Provide the (X, Y) coordinate of the cell's center where the given text is located.  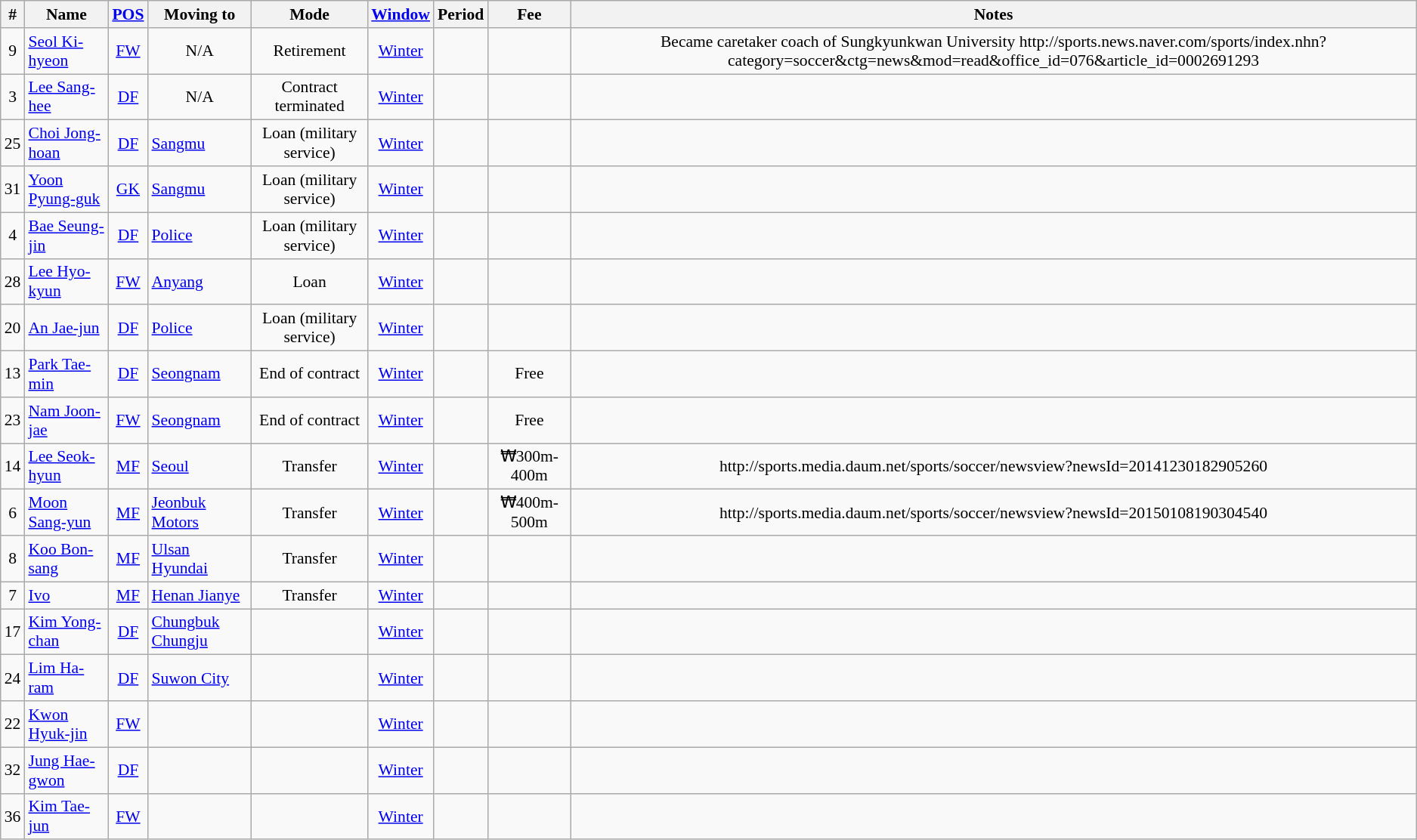
POS (128, 14)
25 (13, 144)
Jeonbuk Motors (200, 512)
8 (13, 559)
Chungbuk Chungju (200, 632)
Lee Hyo-kyun (67, 281)
Window (401, 14)
13 (13, 375)
Moving to (200, 14)
Loan (310, 281)
Seol Ki-hyeon (67, 51)
7 (13, 595)
31 (13, 189)
An Jae-jun (67, 328)
Mode (310, 14)
23 (13, 420)
32 (13, 771)
Suwon City (200, 678)
Moon Sang-yun (67, 512)
Ulsan Hyundai (200, 559)
Nam Joon-jae (67, 420)
Kim Tae-jun (67, 816)
Notes (993, 14)
Period (461, 14)
4 (13, 236)
Contract terminated (310, 97)
# (13, 14)
14 (13, 467)
20 (13, 328)
₩300m-400m (529, 467)
Name (67, 14)
22 (13, 724)
Kwon Hyuk-jin (67, 724)
Choi Jong-hoan (67, 144)
Retirement (310, 51)
http://sports.media.daum.net/sports/soccer/newsview?newsId=20150108190304540 (993, 512)
3 (13, 97)
Lee Sang-hee (67, 97)
24 (13, 678)
Park Tae-min (67, 375)
28 (13, 281)
GK (128, 189)
9 (13, 51)
Ivo (67, 595)
Lim Ha-ram (67, 678)
Anyang (200, 281)
Jung Hae-gwon (67, 771)
6 (13, 512)
Kim Yong-chan (67, 632)
₩400m-500m (529, 512)
36 (13, 816)
Seoul (200, 467)
Koo Bon-sang (67, 559)
Fee (529, 14)
Bae Seung-jin (67, 236)
http://sports.media.daum.net/sports/soccer/newsview?newsId=20141230182905260 (993, 467)
Henan Jianye (200, 595)
Lee Seok-hyun (67, 467)
Yoon Pyung-guk (67, 189)
17 (13, 632)
